Locate the cell with the specified text and output its [X, Y] center coordinate. 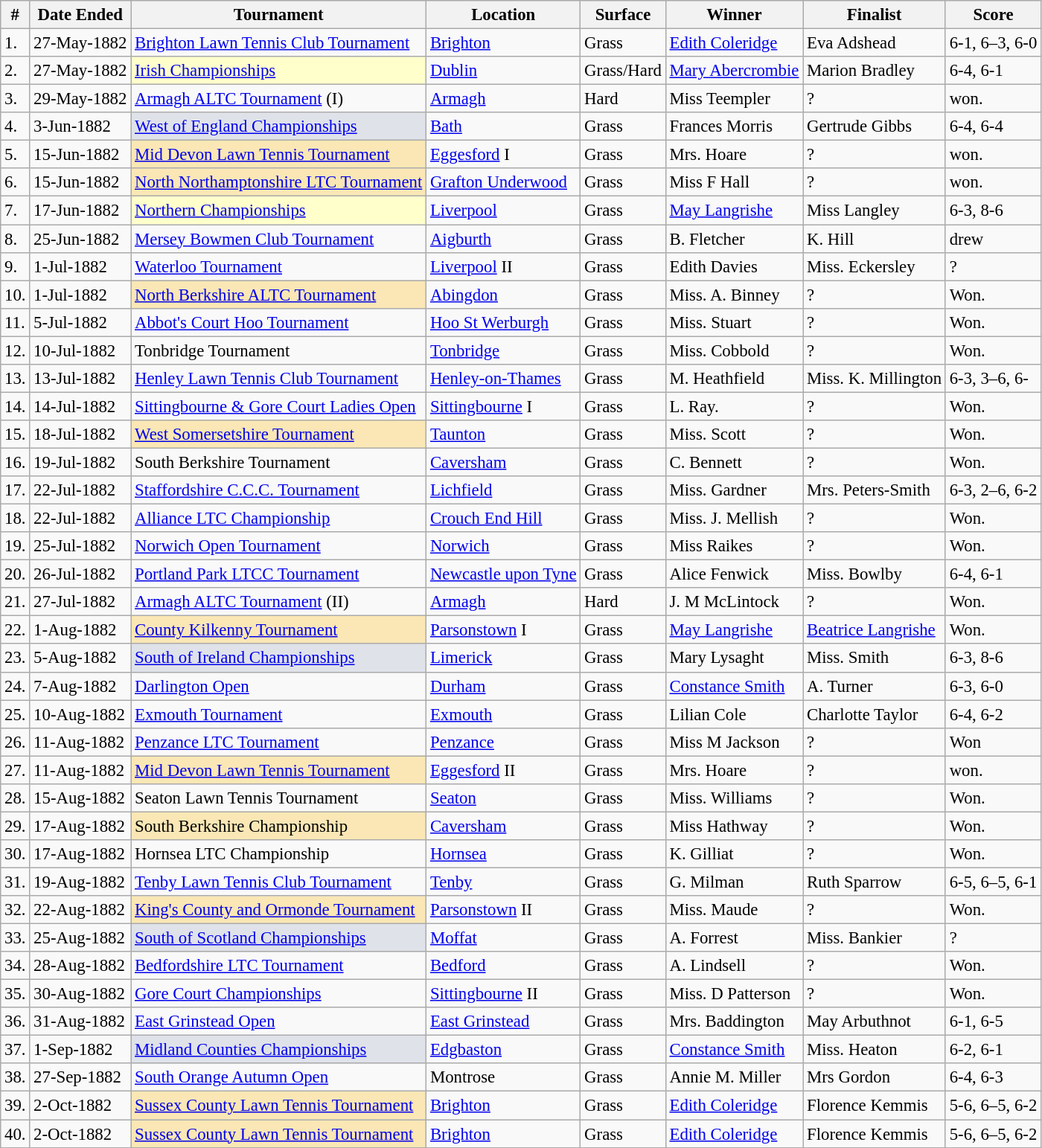
Seaton [503, 798]
25-Jun-1882 [80, 239]
24. [15, 686]
L. Ray. [734, 406]
Hoo St Werburgh [503, 322]
Bedfordshire LTC Tournament [278, 966]
6-3, 3–6, 6- [993, 379]
Miss. Scott [734, 434]
Miss Hathway [734, 826]
18-Jul-1882 [80, 434]
Miss Langley [875, 211]
A. Forrest [734, 938]
35. [15, 994]
14. [15, 406]
Miss F Hall [734, 182]
20. [15, 574]
Eva Adshead [875, 43]
Mersey Bowmen Club Tournament [278, 239]
A. Lindsell [734, 966]
Tonbridge [503, 350]
Miss. D Patterson [734, 994]
Edith Davies [734, 266]
Newcastle upon Tyne [503, 574]
Irish Championships [278, 71]
26-Jul-1882 [80, 574]
Grass/Hard [623, 71]
Exmouth [503, 714]
Alice Fenwick [734, 574]
5. [15, 155]
Bedford [503, 966]
Finalist [875, 15]
# [15, 15]
Bath [503, 126]
6-3, 2–6, 6-2 [993, 490]
Lichfield [503, 490]
Hornsea [503, 854]
15-Aug-1882 [80, 798]
7. [15, 211]
Beatrice Langrishe [875, 630]
1-Sep-1882 [80, 1050]
drew [993, 239]
Miss. Stuart [734, 322]
38. [15, 1078]
King's County and Ormonde Tournament [278, 910]
Midland Counties Championships [278, 1050]
Miss. Bankier [875, 938]
Tournament [278, 15]
Miss. A. Binney [734, 295]
Parsonstown I [503, 630]
South Berkshire Tournament [278, 462]
23. [15, 658]
South of Scotland Championships [278, 938]
31-Aug-1882 [80, 1022]
Winner [734, 15]
Staffordshire C.C.C. Tournament [278, 490]
28. [15, 798]
8. [15, 239]
31. [15, 882]
Miss. Eckersley [875, 266]
Abingdon [503, 295]
East Grinstead Open [278, 1022]
Miss. Bowlby [875, 574]
25. [15, 714]
South of Ireland Championships [278, 658]
Location [503, 15]
19-Jul-1882 [80, 462]
18. [15, 519]
Eggesford II [503, 770]
Miss. Gardner [734, 490]
5-Aug-1882 [80, 658]
Frances Morris [734, 126]
A. Turner [875, 686]
Liverpool II [503, 266]
30-Aug-1882 [80, 994]
39. [15, 1106]
Taunton [503, 434]
Exmouth Tournament [278, 714]
Miss Raikes [734, 546]
7-Aug-1882 [80, 686]
Henley Lawn Tennis Club Tournament [278, 379]
34. [15, 966]
22-Aug-1882 [80, 910]
Moffat [503, 938]
Penzance LTC Tournament [278, 742]
Miss Teempler [734, 99]
5-Jul-1882 [80, 322]
Dublin [503, 71]
6-2, 6-1 [993, 1050]
10-Jul-1882 [80, 350]
3-Jun-1882 [80, 126]
27-Sep-1882 [80, 1078]
Miss. Maude [734, 910]
Mrs Gordon [875, 1078]
Northern Championships [278, 211]
33. [15, 938]
6-1, 6-5 [993, 1022]
Mary Lysaght [734, 658]
Miss. Williams [734, 798]
27-Jul-1882 [80, 602]
C. Bennett [734, 462]
Tenby Lawn Tennis Club Tournament [278, 882]
Miss. Cobbold [734, 350]
1-Aug-1882 [80, 630]
1. [15, 43]
Won [993, 742]
Charlotte Taylor [875, 714]
15. [15, 434]
19-Aug-1882 [80, 882]
G. Milman [734, 882]
Miss. Heaton [875, 1050]
2. [15, 71]
Norwich Open Tournament [278, 546]
22. [15, 630]
East Grinstead [503, 1022]
Mrs. Peters-Smith [875, 490]
North Berkshire ALTC Tournament [278, 295]
6-5, 6–5, 6-1 [993, 882]
Sittingbourne & Gore Court Ladies Open [278, 406]
36. [15, 1022]
Sittingbourne II [503, 994]
Grafton Underwood [503, 182]
Annie M. Miller [734, 1078]
Miss. K. Millington [875, 379]
6-1, 6–3, 6-0 [993, 43]
Henley-on-Thames [503, 379]
Seaton Lawn Tennis Tournament [278, 798]
K. Gilliat [734, 854]
Lilian Cole [734, 714]
Marion Bradley [875, 71]
Sittingbourne I [503, 406]
Mary Abercrombie [734, 71]
Darlington Open [278, 686]
Norwich [503, 546]
Armagh ALTC Tournament (II) [278, 602]
Durham [503, 686]
4. [15, 126]
Surface [623, 15]
Parsonstown II [503, 910]
6-4, 6-3 [993, 1078]
3. [15, 99]
27. [15, 770]
11. [15, 322]
Eggesford I [503, 155]
10-Aug-1882 [80, 714]
26. [15, 742]
17-Jun-1882 [80, 211]
14-Jul-1882 [80, 406]
6-4, 6-2 [993, 714]
9. [15, 266]
North Northamptonshire LTC Tournament [278, 182]
South Orange Autumn Open [278, 1078]
Abbot's Court Hoo Tournament [278, 322]
J. M McLintock [734, 602]
County Kilkenny Tournament [278, 630]
6-4, 6-4 [993, 126]
30. [15, 854]
Mrs. Baddington [734, 1022]
21. [15, 602]
Edgbaston [503, 1050]
B. Fletcher [734, 239]
25-Jul-1882 [80, 546]
10. [15, 295]
12. [15, 350]
Brighton Lawn Tennis Club Tournament [278, 43]
Tenby [503, 882]
K. Hill [875, 239]
6-3, 6-0 [993, 686]
South Berkshire Championship [278, 826]
West of England Championships [278, 126]
29. [15, 826]
Miss. J. Mellish [734, 519]
Tonbridge Tournament [278, 350]
Date Ended [80, 15]
Crouch End Hill [503, 519]
37. [15, 1050]
29-May-1882 [80, 99]
M. Heathfield [734, 379]
13-Jul-1882 [80, 379]
6. [15, 182]
Armagh ALTC Tournament (I) [278, 99]
Gore Court Championships [278, 994]
Score [993, 15]
Montrose [503, 1078]
17. [15, 490]
28-Aug-1882 [80, 966]
Portland Park LTCC Tournament [278, 574]
Alliance LTC Championship [278, 519]
Hornsea LTC Championship [278, 854]
Waterloo Tournament [278, 266]
25-Aug-1882 [80, 938]
Miss M Jackson [734, 742]
May Arbuthnot [875, 1022]
Liverpool [503, 211]
16. [15, 462]
Aigburth [503, 239]
Gertrude Gibbs [875, 126]
32. [15, 910]
West Somersetshire Tournament [278, 434]
40. [15, 1134]
13. [15, 379]
Limerick [503, 658]
Penzance [503, 742]
19. [15, 546]
Miss. Smith [875, 658]
Ruth Sparrow [875, 882]
